Provide the (x, y) coordinate of the cell's center where the given text is located.  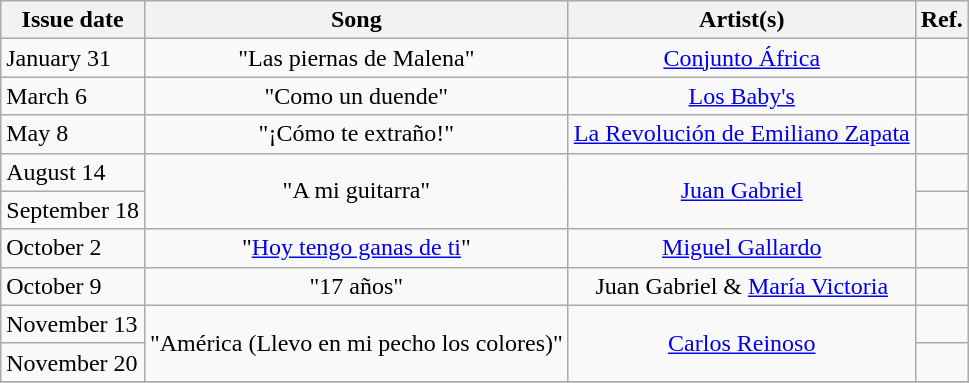
Miguel Gallardo (742, 248)
La Revolución de Emiliano Zapata (742, 134)
January 31 (73, 58)
May 8 (73, 134)
Carlos Reinoso (742, 343)
Ref. (942, 20)
September 18 (73, 210)
Conjunto África (742, 58)
"A mi guitarra" (356, 191)
"¡Cómo te extraño!" (356, 134)
Juan Gabriel & María Victoria (742, 286)
March 6 (73, 96)
"17 años" (356, 286)
Artist(s) (742, 20)
Juan Gabriel (742, 191)
Los Baby's (742, 96)
"Las piernas de Malena" (356, 58)
November 20 (73, 362)
Song (356, 20)
November 13 (73, 324)
October 9 (73, 286)
"América (Llevo en mi pecho los colores)" (356, 343)
"Hoy tengo ganas de ti" (356, 248)
August 14 (73, 172)
Issue date (73, 20)
"Como un duende" (356, 96)
October 2 (73, 248)
